From the cell containing the given text, extract its center point as [X, Y] coordinate. 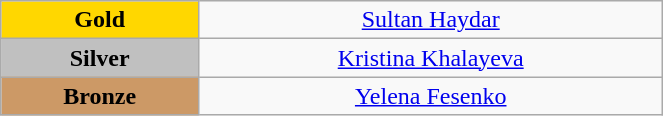
Sultan Haydar [431, 20]
Yelena Fesenko [431, 96]
Silver [100, 58]
Gold [100, 20]
Bronze [100, 96]
Kristina Khalayeva [431, 58]
